Search for the cell housing the specified text and yield its [x, y] center coordinate. 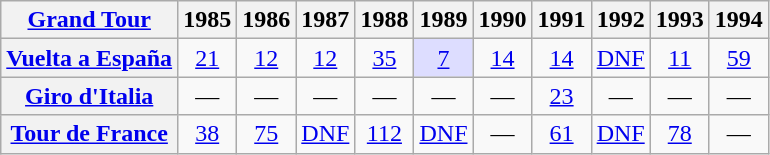
59 [738, 58]
Tour de France [90, 134]
1986 [266, 20]
61 [562, 134]
Vuelta a España [90, 58]
1993 [680, 20]
1992 [620, 20]
38 [208, 134]
1990 [502, 20]
11 [680, 58]
75 [266, 134]
1994 [738, 20]
23 [562, 96]
1991 [562, 20]
112 [384, 134]
7 [444, 58]
1987 [326, 20]
Grand Tour [90, 20]
1985 [208, 20]
78 [680, 134]
1988 [384, 20]
Giro d'Italia [90, 96]
35 [384, 58]
21 [208, 58]
1989 [444, 20]
